Return the (X, Y) coordinate for the center point of the cell that contains the specified text.  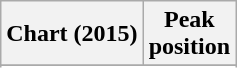
Peak position (189, 34)
Chart (2015) (72, 34)
